Search for the cell housing the specified text and yield its (X, Y) center coordinate. 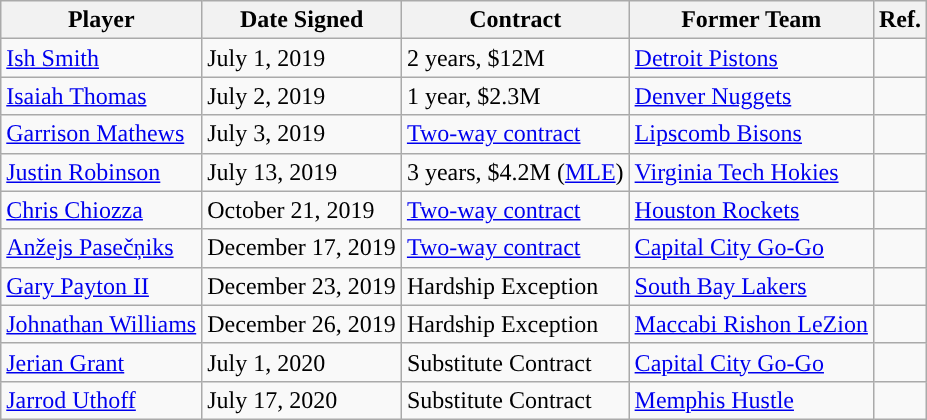
December 26, 2019 (302, 324)
October 21, 2019 (302, 210)
Justin Robinson (102, 172)
Player (102, 20)
July 1, 2019 (302, 58)
Contract (515, 20)
Anžejs Pasečņiks (102, 248)
Denver Nuggets (751, 96)
July 2, 2019 (302, 96)
Memphis Hustle (751, 400)
Ref. (900, 20)
July 1, 2020 (302, 362)
July 13, 2019 (302, 172)
Maccabi Rishon LeZion (751, 324)
Isaiah Thomas (102, 96)
Date Signed (302, 20)
Jarrod Uthoff (102, 400)
Gary Payton II (102, 286)
Houston Rockets (751, 210)
Lipscomb Bisons (751, 134)
Garrison Mathews (102, 134)
Johnathan Williams (102, 324)
December 23, 2019 (302, 286)
1 year, $2.3M (515, 96)
Ish Smith (102, 58)
Former Team (751, 20)
July 3, 2019 (302, 134)
December 17, 2019 (302, 248)
South Bay Lakers (751, 286)
Chris Chiozza (102, 210)
Jerian Grant (102, 362)
July 17, 2020 (302, 400)
Detroit Pistons (751, 58)
2 years, $12M (515, 58)
3 years, $4.2M (MLE) (515, 172)
Virginia Tech Hokies (751, 172)
